Determine the [x, y] coordinate at the center of the cell enclosing the given text.  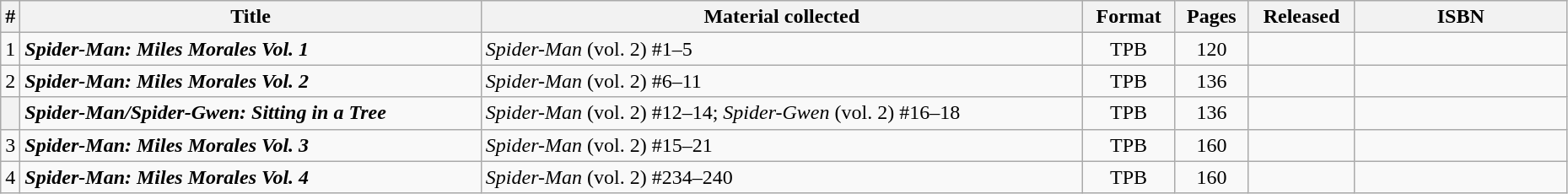
Format [1129, 17]
Spider-Man: Miles Morales Vol. 2 [251, 81]
Spider-Man: Miles Morales Vol. 4 [251, 177]
Spider-Man (vol. 2) #6–11 [781, 81]
Spider-Man (vol. 2) #234–240 [781, 177]
ISBN [1461, 17]
Title [251, 17]
Spider-Man (vol. 2) #12–14; Spider-Gwen (vol. 2) #16–18 [781, 113]
Released [1302, 17]
1 [10, 49]
3 [10, 145]
Pages [1211, 17]
# [10, 17]
Material collected [781, 17]
Spider-Man (vol. 2) #1–5 [781, 49]
120 [1211, 49]
2 [10, 81]
Spider-Man: Miles Morales Vol. 3 [251, 145]
4 [10, 177]
Spider-Man/Spider-Gwen: Sitting in a Tree [251, 113]
Spider-Man (vol. 2) #15–21 [781, 145]
Spider-Man: Miles Morales Vol. 1 [251, 49]
